Pinpoint the cell where the given text exists, returning its [x, y] midpoint coordinate. 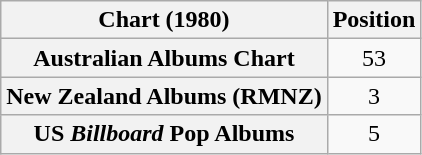
Australian Albums Chart [164, 58]
New Zealand Albums (RMNZ) [164, 96]
3 [374, 96]
5 [374, 134]
Position [374, 20]
53 [374, 58]
US Billboard Pop Albums [164, 134]
Chart (1980) [164, 20]
